From the cell containing the given text, extract its center point as [X, Y] coordinate. 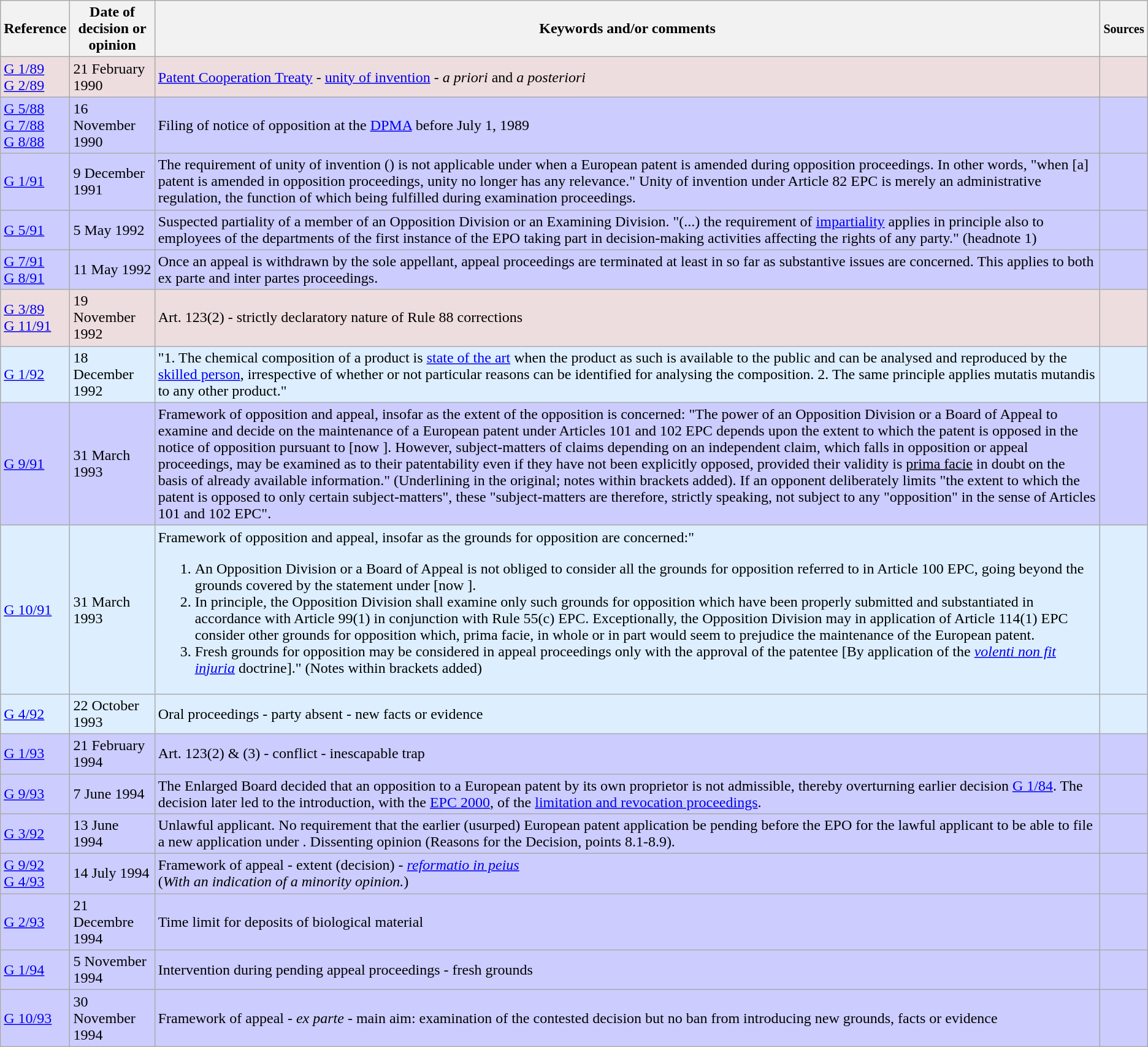
7 June 1994 [112, 794]
G 9/91 [36, 464]
16 November 1990 [112, 125]
G 2/93 [36, 922]
13 June 1994 [112, 834]
G 10/93 [36, 1018]
G 3/92 [36, 834]
G 1/89 G 2/89 [36, 77]
G 5/91 [36, 229]
G 7/91 G 8/91 [36, 270]
21 February 1990 [112, 77]
Time limit for deposits of biological material [627, 922]
Date of decision or opinion [112, 29]
G 1/91 [36, 182]
21 February 1994 [112, 753]
G 1/92 [36, 374]
Keywords and/or comments [627, 29]
Oral proceedings - party absent - new facts or evidence [627, 714]
Framework of appeal - ex parte - main aim: examination of the contested decision but no ban from introducing new grounds, facts or evidence [627, 1018]
Patent Cooperation Treaty - unity of invention - a priori and a posteriori [627, 77]
G 1/94 [36, 970]
11 May 1992 [112, 270]
5 May 1992 [112, 229]
9 December 1991 [112, 182]
Framework of appeal - extent (decision) - reformatio in peius (With an indication of a minority opinion.) [627, 873]
G 10/91 [36, 610]
Sources [1123, 29]
19 November 1992 [112, 318]
30 November 1994 [112, 1018]
21 Decembre 1994 [112, 922]
G 1/93 [36, 753]
Filing of notice of opposition at the DPMA before July 1, 1989 [627, 125]
G 9/93 [36, 794]
14 July 1994 [112, 873]
Art. 123(2) & (3) - conflict - inescapable trap [627, 753]
G 4/92 [36, 714]
5 November 1994 [112, 970]
Art. 123(2) - strictly declaratory nature of Rule 88 corrections [627, 318]
G 3/89 G 11/91 [36, 318]
18 December 1992 [112, 374]
22 October 1993 [112, 714]
G 5/88 G 7/88 G 8/88 [36, 125]
Reference [36, 29]
G 9/92 G 4/93 [36, 873]
Intervention during pending appeal proceedings - fresh grounds [627, 970]
